Scan for the cell matching the given text and deliver its (x, y) coordinate at center. 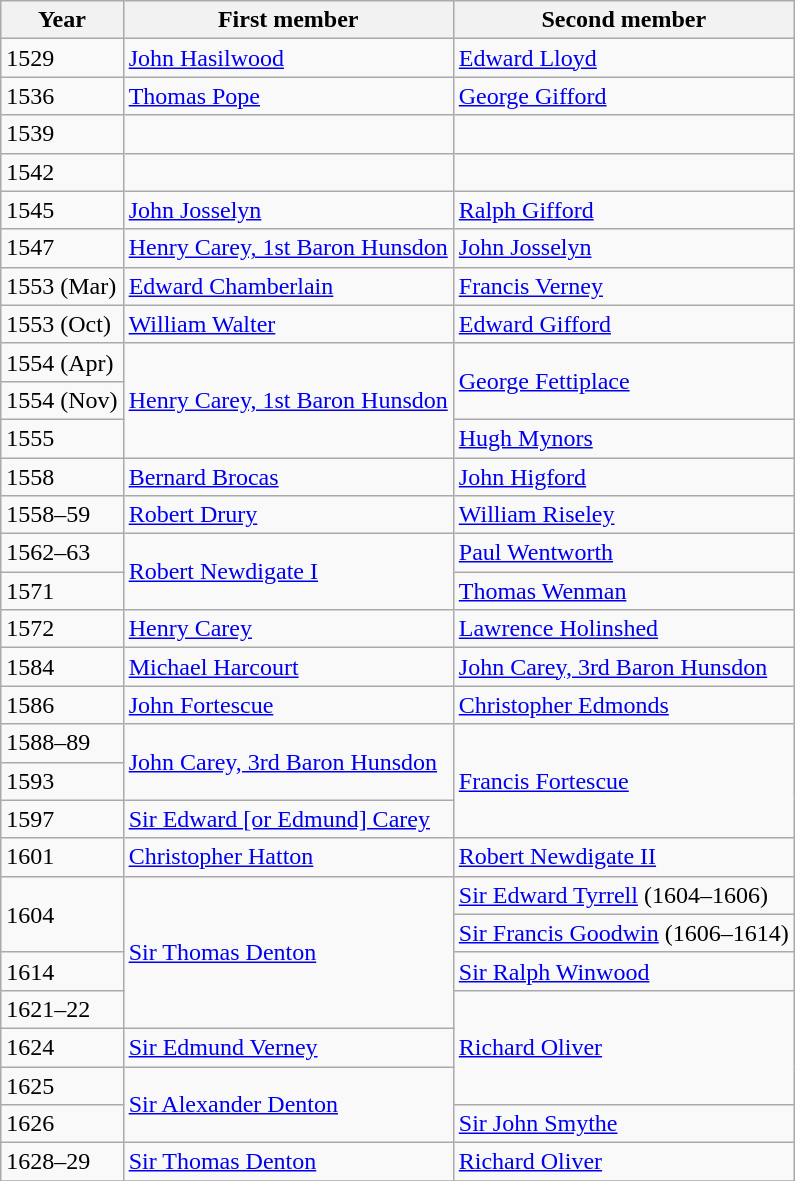
Year (62, 20)
1625 (62, 1085)
First member (288, 20)
1558–59 (62, 515)
Edward Lloyd (624, 58)
1626 (62, 1124)
Sir Alexander Denton (288, 1104)
Second member (624, 20)
George Gifford (624, 96)
1536 (62, 96)
1554 (Nov) (62, 400)
Sir Edward Tyrrell (1604–1606) (624, 895)
1558 (62, 477)
1584 (62, 667)
1624 (62, 1047)
1539 (62, 134)
Lawrence Holinshed (624, 629)
Robert Drury (288, 515)
Francis Verney (624, 286)
Edward Chamberlain (288, 286)
John Higford (624, 477)
Bernard Brocas (288, 477)
1597 (62, 819)
Christopher Edmonds (624, 705)
Sir Edmund Verney (288, 1047)
1545 (62, 210)
William Riseley (624, 515)
Robert Newdigate II (624, 857)
1614 (62, 971)
Robert Newdigate I (288, 572)
1601 (62, 857)
1542 (62, 172)
William Walter (288, 324)
1588–89 (62, 743)
1604 (62, 914)
Henry Carey (288, 629)
1562–63 (62, 553)
Thomas Wenman (624, 591)
1553 (Mar) (62, 286)
John Fortescue (288, 705)
1547 (62, 248)
Ralph Gifford (624, 210)
Sir Ralph Winwood (624, 971)
1593 (62, 781)
Hugh Mynors (624, 438)
1529 (62, 58)
1571 (62, 591)
1586 (62, 705)
1553 (Oct) (62, 324)
George Fettiplace (624, 381)
Sir Edward [or Edmund] Carey (288, 819)
Sir John Smythe (624, 1124)
1555 (62, 438)
Paul Wentworth (624, 553)
Thomas Pope (288, 96)
1628–29 (62, 1162)
Michael Harcourt (288, 667)
John Hasilwood (288, 58)
Francis Fortescue (624, 781)
1554 (Apr) (62, 362)
Sir Francis Goodwin (1606–1614) (624, 933)
1572 (62, 629)
1621–22 (62, 1009)
Edward Gifford (624, 324)
Christopher Hatton (288, 857)
